Return (X, Y) of the center of cell containing provided text 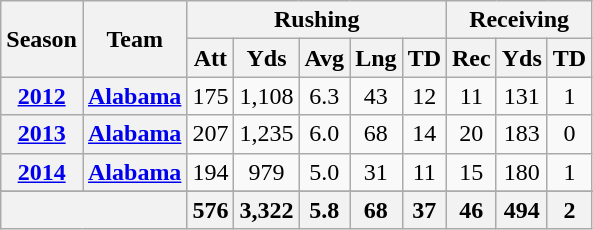
15 (472, 172)
Receiving (520, 20)
6.0 (324, 134)
2012 (42, 96)
46 (472, 210)
Lng (376, 58)
175 (210, 96)
3,322 (266, 210)
1,235 (266, 134)
576 (210, 210)
Rushing (317, 20)
494 (522, 210)
0 (569, 134)
5.8 (324, 210)
194 (210, 172)
979 (266, 172)
2013 (42, 134)
2 (569, 210)
Avg (324, 58)
43 (376, 96)
183 (522, 134)
Season (42, 39)
180 (522, 172)
131 (522, 96)
20 (472, 134)
Att (210, 58)
12 (424, 96)
6.3 (324, 96)
1,108 (266, 96)
207 (210, 134)
14 (424, 134)
37 (424, 210)
31 (376, 172)
2014 (42, 172)
Team (134, 39)
Rec (472, 58)
5.0 (324, 172)
